Identify which cell holds the provided text, then report its (x, y) central coordinate. 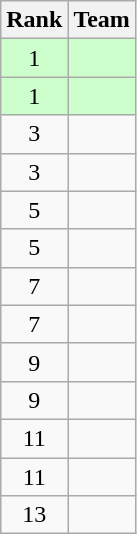
Rank (34, 20)
Team (102, 20)
13 (34, 515)
